Identify which cell holds the provided text, then report its (x, y) central coordinate. 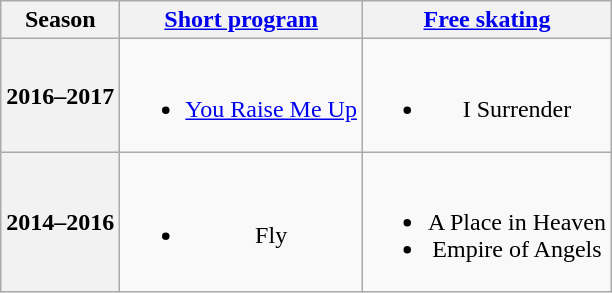
Season (60, 20)
2014–2016 (60, 222)
Short program (242, 20)
Free skating (486, 20)
Fly (242, 222)
A Place in Heaven Empire of Angels (486, 222)
I Surrender (486, 96)
2016–2017 (60, 96)
You Raise Me Up (242, 96)
